Provide the [x, y] coordinate of the cell's center where the given text is located.  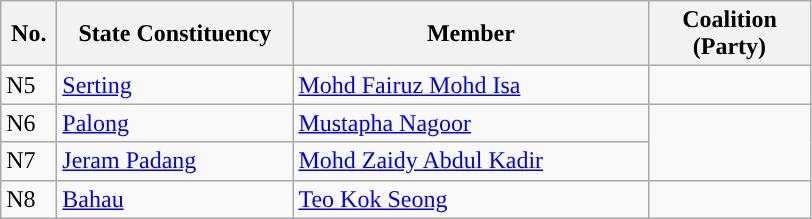
N7 [29, 161]
Jeram Padang [175, 161]
Mohd Fairuz Mohd Isa [471, 85]
Palong [175, 123]
Bahau [175, 199]
Mustapha Nagoor [471, 123]
N6 [29, 123]
Coalition (Party) [730, 34]
N5 [29, 85]
Mohd Zaidy Abdul Kadir [471, 161]
State Constituency [175, 34]
No. [29, 34]
Serting [175, 85]
N8 [29, 199]
Teo Kok Seong [471, 199]
Member [471, 34]
